Detect which cell encompasses the target text, then output its [X, Y] center coordinate. 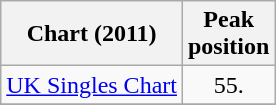
Chart (2011) [92, 34]
UK Singles Chart [92, 85]
Peakposition [228, 34]
55. [228, 85]
